Identify which cell holds the provided text, then report its [x, y] central coordinate. 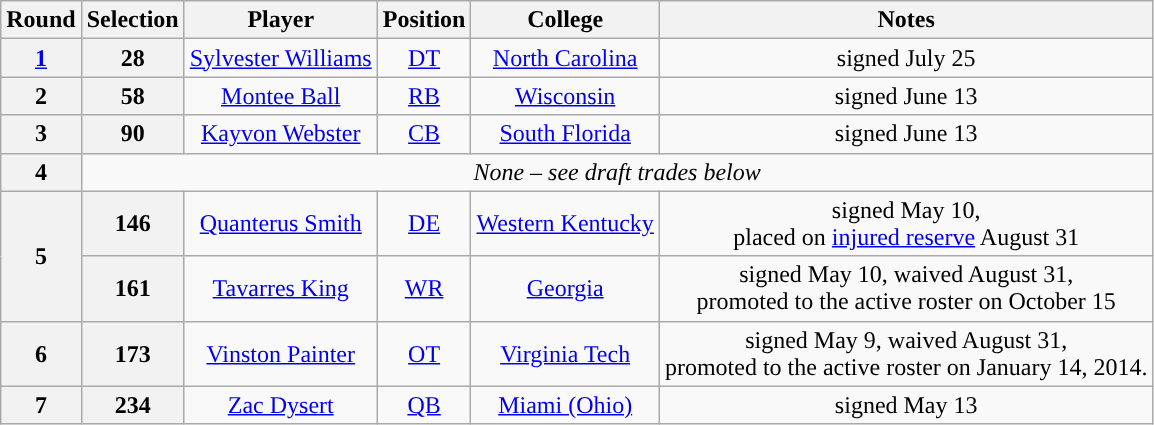
signed May 13 [906, 405]
signed July 25 [906, 58]
Zac Dysert [280, 405]
58 [132, 96]
Vinston Painter [280, 354]
Miami (Ohio) [565, 405]
CB [424, 134]
North Carolina [565, 58]
DE [424, 224]
signed May 9, waived August 31,promoted to the active roster on January 14, 2014. [906, 354]
90 [132, 134]
DT [424, 58]
South Florida [565, 134]
161 [132, 288]
146 [132, 224]
Notes [906, 20]
College [565, 20]
Player [280, 20]
234 [132, 405]
4 [41, 172]
signed May 10,placed on injured reserve August 31 [906, 224]
Tavarres King [280, 288]
Round [41, 20]
Position [424, 20]
Sylvester Williams [280, 58]
QB [424, 405]
WR [424, 288]
1 [41, 58]
OT [424, 354]
2 [41, 96]
6 [41, 354]
Western Kentucky [565, 224]
Virginia Tech [565, 354]
None – see draft trades below [617, 172]
Wisconsin [565, 96]
Georgia [565, 288]
RB [424, 96]
28 [132, 58]
5 [41, 256]
173 [132, 354]
signed May 10, waived August 31,promoted to the active roster on October 15 [906, 288]
Kayvon Webster [280, 134]
3 [41, 134]
7 [41, 405]
Montee Ball [280, 96]
Selection [132, 20]
Quanterus Smith [280, 224]
